Find where the given text appears and provide that cell's center as (x, y) coordinate. 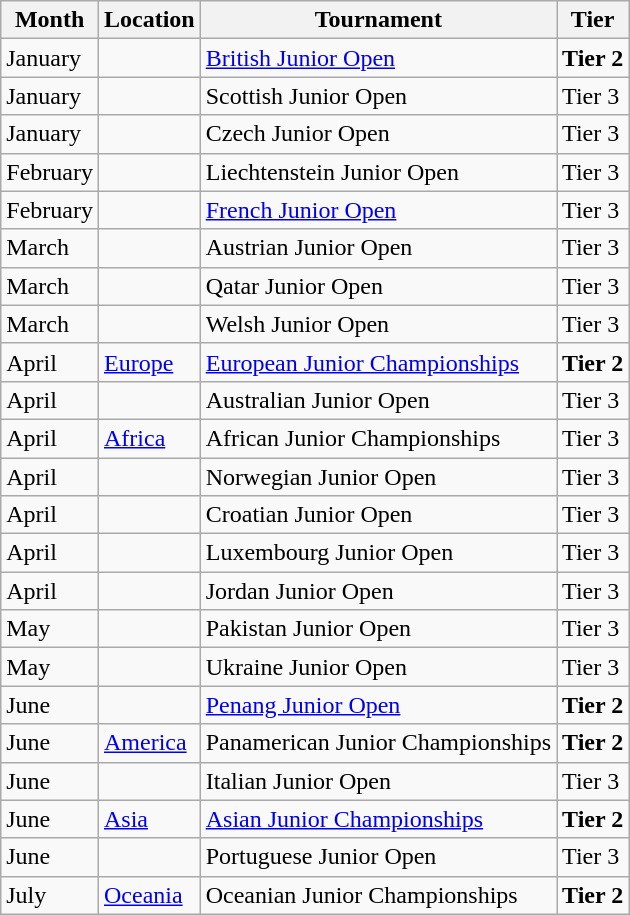
Oceanian Junior Championships (378, 895)
Austrian Junior Open (378, 248)
Panamerican Junior Championships (378, 743)
Scottish Junior Open (378, 96)
Welsh Junior Open (378, 324)
Location (149, 20)
Jordan Junior Open (378, 591)
Norwegian Junior Open (378, 477)
Italian Junior Open (378, 781)
Oceania (149, 895)
Liechtenstein Junior Open (378, 172)
Asia (149, 819)
African Junior Championships (378, 438)
Portuguese Junior Open (378, 857)
America (149, 743)
French Junior Open (378, 210)
Africa (149, 438)
Pakistan Junior Open (378, 629)
Australian Junior Open (378, 400)
Europe (149, 362)
Luxembourg Junior Open (378, 553)
July (50, 895)
Penang Junior Open (378, 705)
Month (50, 20)
British Junior Open (378, 58)
Tier (593, 20)
Croatian Junior Open (378, 515)
Czech Junior Open (378, 134)
Asian Junior Championships (378, 819)
Ukraine Junior Open (378, 667)
Qatar Junior Open (378, 286)
European Junior Championships (378, 362)
Tournament (378, 20)
